Capture the cell that displays the provided text and extract its [x, y] central coordinate. 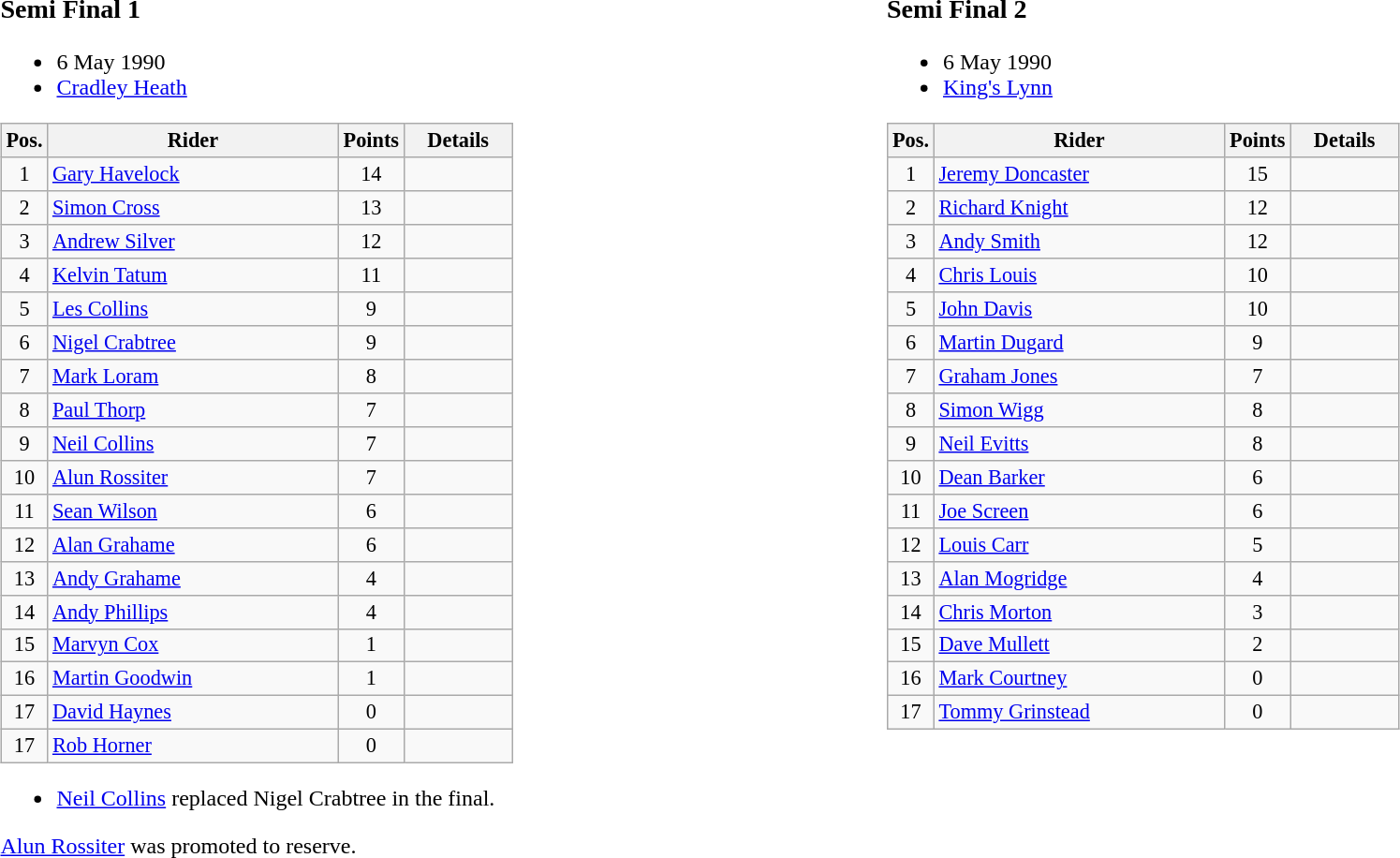
Paul Thorp [193, 410]
Rob Horner [193, 747]
Andy Smith [1079, 242]
Simon Cross [193, 208]
Les Collins [193, 309]
Tommy Grinstead [1079, 713]
Neil Collins [193, 444]
Gary Havelock [193, 174]
Martin Goodwin [193, 679]
Andy Grahame [193, 578]
Alun Rossiter [193, 477]
Sean Wilson [193, 510]
Dave Mullett [1079, 645]
Martin Dugard [1079, 343]
Andy Phillips [193, 612]
Alan Mogridge [1079, 578]
Mark Courtney [1079, 679]
Simon Wigg [1079, 410]
John Davis [1079, 309]
Alan Grahame [193, 544]
Andrew Silver [193, 242]
Marvyn Cox [193, 645]
Richard Knight [1079, 208]
Jeremy Doncaster [1079, 174]
Louis Carr [1079, 544]
Mark Loram [193, 377]
Chris Louis [1079, 275]
Joe Screen [1079, 510]
Kelvin Tatum [193, 275]
Graham Jones [1079, 377]
Nigel Crabtree [193, 343]
Neil Evitts [1079, 444]
Chris Morton [1079, 612]
Dean Barker [1079, 477]
David Haynes [193, 713]
